Provide the [x, y] coordinate of the cell's center where the given text is located.  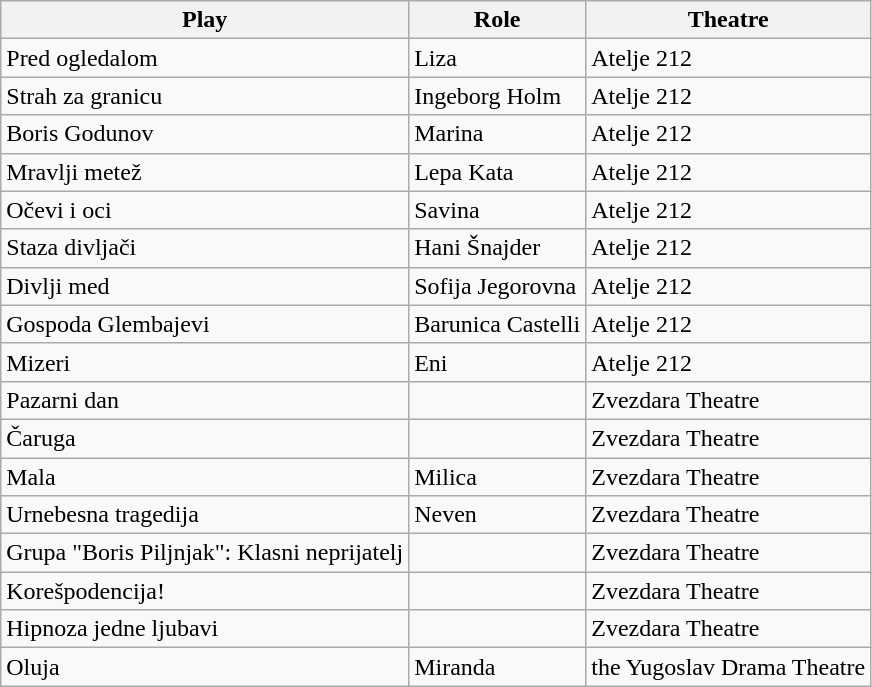
Eni [498, 362]
Grupa "Boris Piljnjak": Klasni neprijatelj [205, 553]
Čaruga [205, 438]
Divlji med [205, 286]
Barunica Castelli [498, 324]
Urnebesna tragedija [205, 515]
Mala [205, 477]
Ingeborg Holm [498, 96]
Play [205, 20]
Lepa Kata [498, 172]
Pred ogledalom [205, 58]
Oluja [205, 667]
Strah za granicu [205, 96]
Hipnoza jedne ljubavi [205, 629]
the Yugoslav Drama Theatre [728, 667]
Očevi i oci [205, 210]
Mravlji metež [205, 172]
Boris Godunov [205, 134]
Staza divljači [205, 248]
Mizeri [205, 362]
Liza [498, 58]
Neven [498, 515]
Hani Šnajder [498, 248]
Gospoda Glembajevi [205, 324]
Role [498, 20]
Miranda [498, 667]
Sofija Jegorovna [498, 286]
Savina [498, 210]
Marina [498, 134]
Theatre [728, 20]
Pazarni dan [205, 400]
Korešpodencija! [205, 591]
Milica [498, 477]
